Output the [X, Y] coordinate of the center of the cell containing the given text.  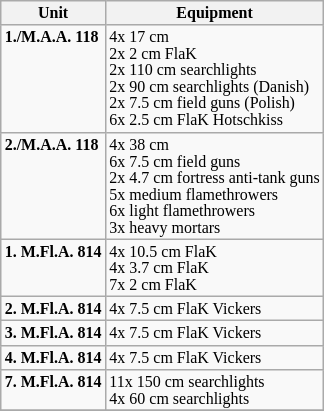
11x 150 cm searchlights4x 60 cm searchlights [214, 390]
2. M.Fl.A. 814 [54, 308]
Unit [54, 13]
2./M.A.A. 118 [54, 186]
4x 38 cm6x 7.5 cm field guns2x 4.7 cm fortress anti-tank guns5x medium flamethrowers6x light flamethrowers3x heavy mortars [214, 186]
4x 17 cm2x 2 cm FlaK2x 110 cm searchlights2x 90 cm searchlights (Danish)2x 7.5 cm field guns (Polish)6x 2.5 cm FlaK Hotschkiss [214, 78]
1. M.Fl.A. 814 [54, 268]
4. M.Fl.A. 814 [54, 357]
Equipment [214, 13]
3. M.Fl.A. 814 [54, 333]
1./M.A.A. 118 [54, 78]
4x 10.5 cm FlaK4x 3.7 cm FlaK7x 2 cm FlaK [214, 268]
7. M.Fl.A. 814 [54, 390]
